For the text-containing cell, return its midpoint in [x, y] coordinate format. 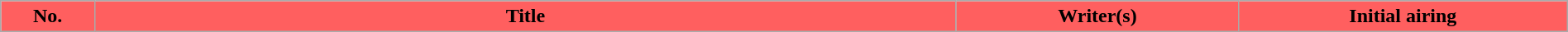
No. [48, 16]
Initial airing [1403, 16]
Writer(s) [1097, 16]
Title [525, 16]
